Output the [x, y] coordinate of the center of the cell containing the given text.  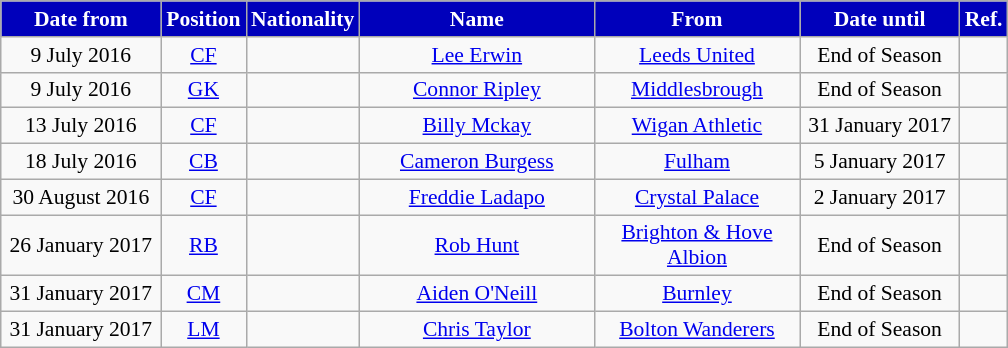
Chris Taylor [476, 330]
Nationality [302, 19]
Burnley [696, 294]
Ref. [984, 19]
LM [204, 330]
Connor Ripley [476, 90]
Leeds United [696, 55]
Brighton & Hove Albion [696, 246]
13 July 2016 [81, 126]
Name [476, 19]
Aiden O'Neill [476, 294]
Fulham [696, 162]
Position [204, 19]
30 August 2016 [81, 197]
Wigan Athletic [696, 126]
Middlesbrough [696, 90]
CB [204, 162]
2 January 2017 [880, 197]
RB [204, 246]
From [696, 19]
CM [204, 294]
Rob Hunt [476, 246]
GK [204, 90]
Bolton Wanderers [696, 330]
18 July 2016 [81, 162]
Crystal Palace [696, 197]
Cameron Burgess [476, 162]
Date until [880, 19]
26 January 2017 [81, 246]
Lee Erwin [476, 55]
5 January 2017 [880, 162]
Date from [81, 19]
Freddie Ladapo [476, 197]
Billy Mckay [476, 126]
